Scan for the cell matching the given text and deliver its (X, Y) coordinate at center. 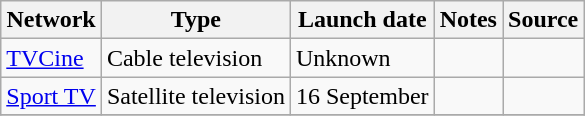
Source (542, 20)
Cable television (196, 58)
Launch date (362, 20)
16 September (362, 96)
TVCine (52, 58)
Satellite television (196, 96)
Sport TV (52, 96)
Notes (468, 20)
Unknown (362, 58)
Network (52, 20)
Type (196, 20)
